Locate the cell with the specified text and output its (X, Y) center coordinate. 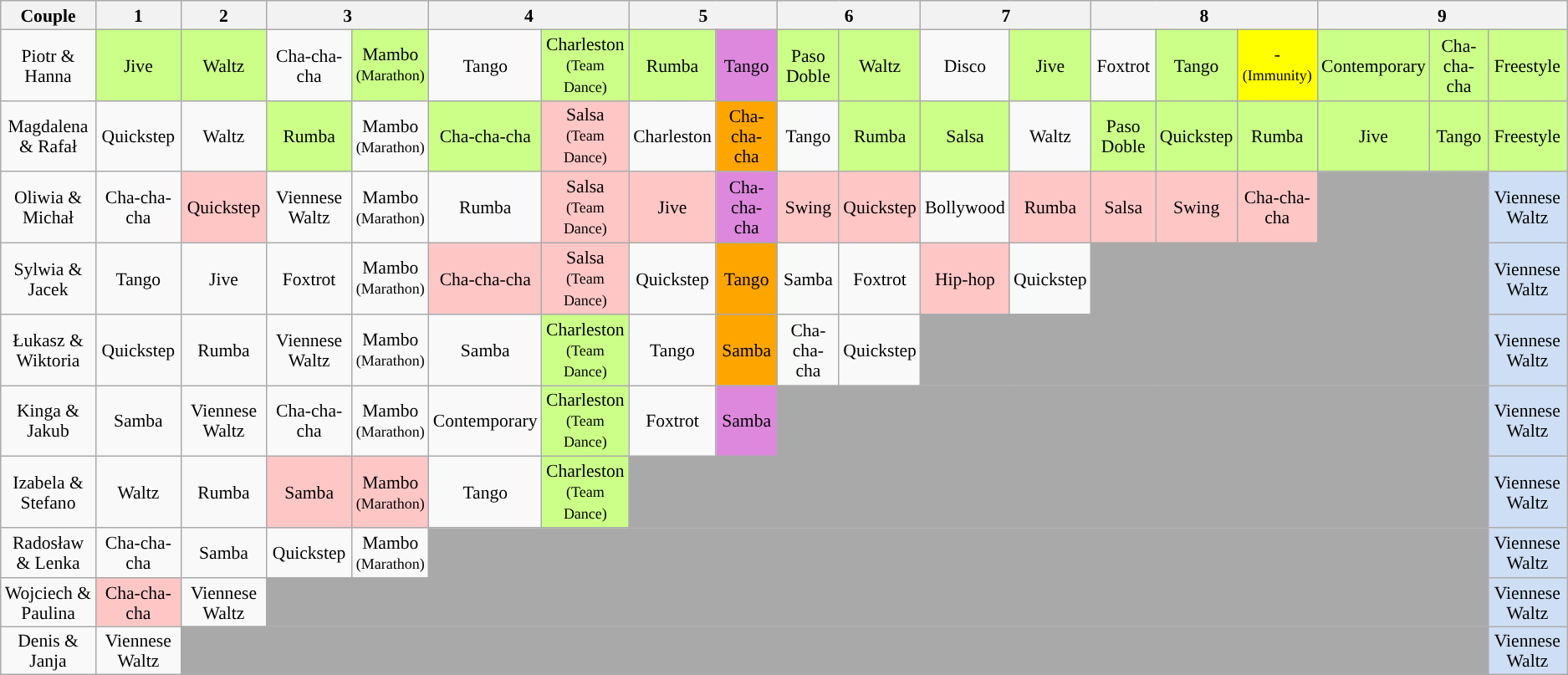
-(Immunity) (1277, 65)
Radosław & Lenka (49, 553)
2 (223, 15)
Oliwia & Michał (49, 207)
Kinga & Jakub (49, 422)
Hip-hop (965, 279)
8 (1204, 15)
4 (529, 15)
Charleston (672, 136)
9 (1442, 15)
Bollywood (965, 207)
1 (138, 15)
Sylwia & Jacek (49, 279)
7 (1006, 15)
Disco (965, 65)
Izabela & Stefano (49, 492)
Łukasz & Wiktoria (49, 350)
6 (850, 15)
3 (348, 15)
Couple (49, 15)
Wojciech & Paulina (49, 602)
Piotr & Hanna (49, 65)
Magdalena & Rafał (49, 136)
5 (702, 15)
Denis & Janja (49, 651)
